From the cell containing the given text, extract its center point as [X, Y] coordinate. 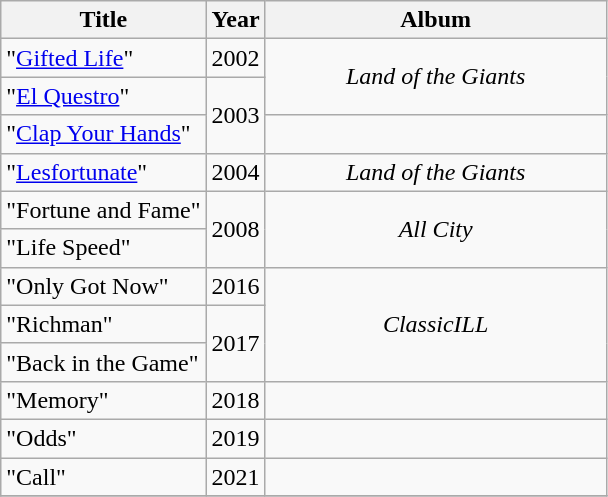
Year [236, 20]
2019 [236, 438]
Title [104, 20]
"Life Speed" [104, 248]
"Call" [104, 477]
2021 [236, 477]
"Only Got Now" [104, 286]
2016 [236, 286]
All City [436, 229]
"Lesfortunate" [104, 172]
"Memory" [104, 400]
"Back in the Game" [104, 362]
2017 [236, 343]
ClassicILL [436, 324]
"Odds" [104, 438]
2008 [236, 229]
"Gifted Life" [104, 58]
2004 [236, 172]
"Clap Your Hands" [104, 134]
"Fortune and Fame" [104, 210]
2018 [236, 400]
2002 [236, 58]
2003 [236, 115]
Album [436, 20]
"Richman" [104, 324]
"El Questro" [104, 96]
